For the text-containing cell, return its midpoint in (x, y) coordinate format. 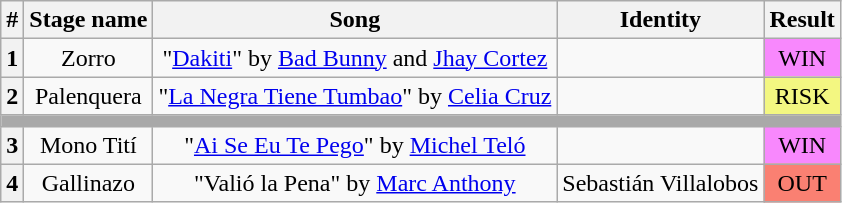
4 (12, 183)
OUT (802, 183)
1 (12, 58)
Gallinazo (88, 183)
3 (12, 145)
Palenquera (88, 96)
2 (12, 96)
Identity (660, 20)
"La Negra Tiene Tumbao" by Celia Cruz (355, 96)
Zorro (88, 58)
RISK (802, 96)
"Ai Se Eu Te Pego" by Michel Teló (355, 145)
"Valió la Pena" by Marc Anthony (355, 183)
# (12, 20)
Sebastián Villalobos (660, 183)
Mono Tití (88, 145)
"Dakiti" by Bad Bunny and Jhay Cortez (355, 58)
Result (802, 20)
Stage name (88, 20)
Song (355, 20)
